Return the (X, Y) coordinate for the center point of the cell that contains the specified text.  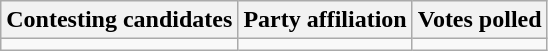
Party affiliation (325, 20)
Votes polled (480, 20)
Contesting candidates (120, 20)
